For the text-containing cell, return its midpoint in [x, y] coordinate format. 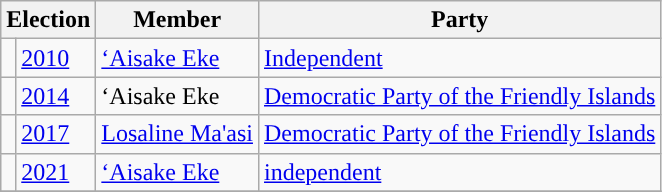
Independent [459, 58]
Election [48, 20]
2021 [56, 172]
independent [459, 172]
2010 [56, 58]
Member [178, 20]
Losaline Ma'asi [178, 134]
2017 [56, 134]
Party [459, 20]
2014 [56, 96]
